Pinpoint the cell where the given text exists, returning its (x, y) midpoint coordinate. 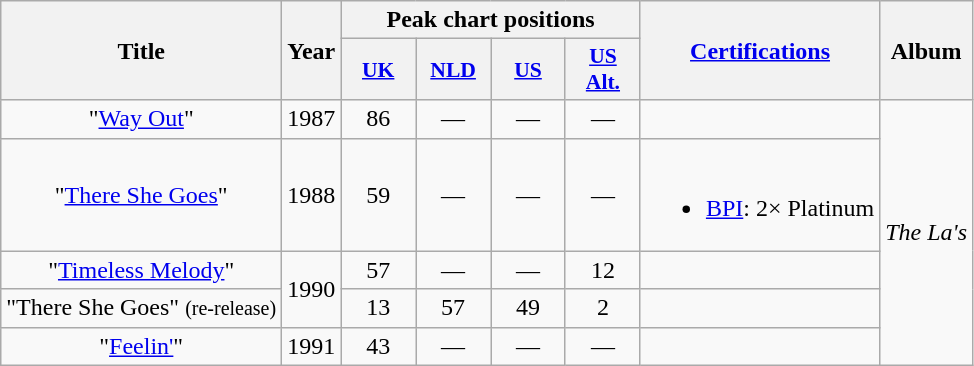
1987 (312, 119)
UK (378, 70)
"There She Goes" (re-release) (142, 308)
Album (926, 50)
49 (528, 308)
US (528, 70)
59 (378, 194)
"There She Goes" (142, 194)
The La's (926, 232)
"Feelin'" (142, 346)
86 (378, 119)
NLD (454, 70)
USAlt. (602, 70)
"Timeless Melody" (142, 270)
1990 (312, 289)
"Way Out" (142, 119)
Certifications (760, 50)
Year (312, 50)
12 (602, 270)
1988 (312, 194)
BPI: 2× Platinum (760, 194)
1991 (312, 346)
13 (378, 308)
Title (142, 50)
2 (602, 308)
Peak chart positions (491, 20)
43 (378, 346)
